For the text-containing cell, return its midpoint in [X, Y] coordinate format. 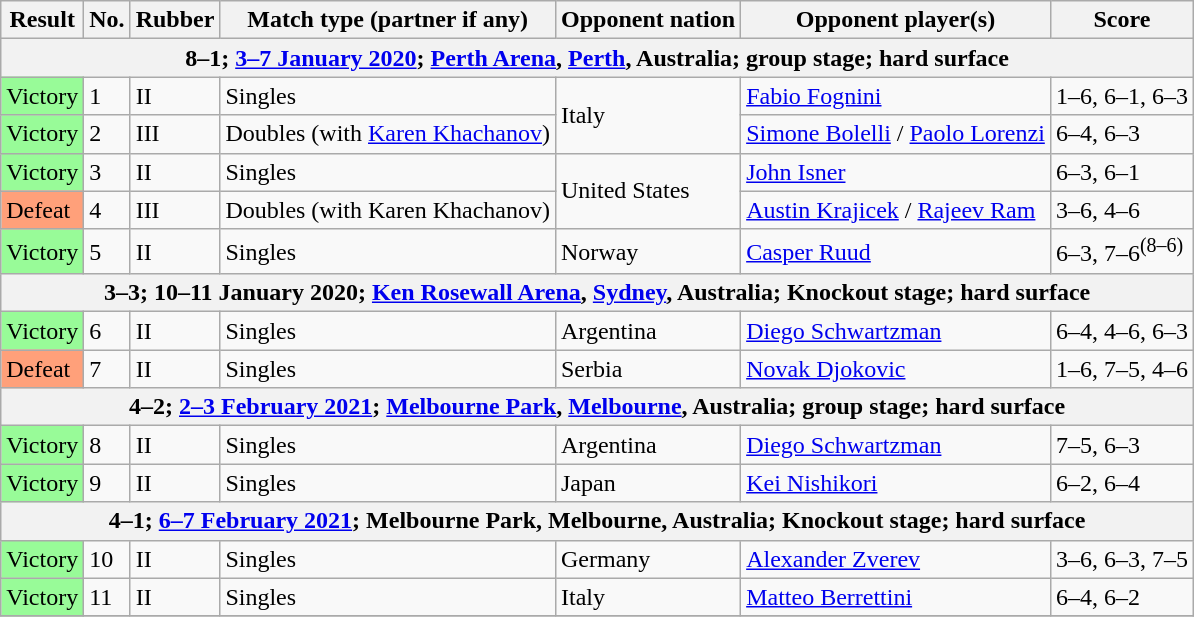
4–2; 2–3 February 2021; Melbourne Park, Melbourne, Australia; group stage; hard surface [598, 407]
Germany [648, 559]
3–3; 10–11 January 2020; Ken Rosewall Arena, Sydney, Australia; Knockout stage; hard surface [598, 293]
6–4, 6–2 [1122, 597]
1 [107, 96]
1–6, 7–5, 4–6 [1122, 369]
1–6, 6–1, 6–3 [1122, 96]
6–3, 6–1 [1122, 172]
2 [107, 134]
Rubber [175, 20]
10 [107, 559]
6–4, 4–6, 6–3 [1122, 331]
No. [107, 20]
Casper Ruud [896, 252]
Score [1122, 20]
Simone Bolelli / Paolo Lorenzi [896, 134]
7 [107, 369]
Japan [648, 483]
6–2, 6–4 [1122, 483]
4–1; 6–7 February 2021; Melbourne Park, Melbourne, Australia; Knockout stage; hard surface [598, 521]
John Isner [896, 172]
11 [107, 597]
Matteo Berrettini [896, 597]
4 [107, 210]
6–4, 6–3 [1122, 134]
Match type (partner if any) [388, 20]
3 [107, 172]
6–3, 7–6(8–6) [1122, 252]
Fabio Fognini [896, 96]
United States [648, 191]
Kei Nishikori [896, 483]
Result [42, 20]
9 [107, 483]
3–6, 6–3, 7–5 [1122, 559]
6 [107, 331]
7–5, 6–3 [1122, 445]
Alexander Zverev [896, 559]
Opponent nation [648, 20]
Opponent player(s) [896, 20]
3–6, 4–6 [1122, 210]
5 [107, 252]
Austin Krajicek / Rajeev Ram [896, 210]
8 [107, 445]
Novak Djokovic [896, 369]
Serbia [648, 369]
Norway [648, 252]
8–1; 3–7 January 2020; Perth Arena, Perth, Australia; group stage; hard surface [598, 58]
